Scan for the cell matching the given text and deliver its [X, Y] coordinate at center. 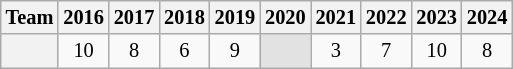
2022 [386, 17]
7 [386, 51]
Team [30, 17]
2016 [83, 17]
6 [184, 51]
2021 [336, 17]
2018 [184, 17]
2023 [436, 17]
3 [336, 51]
2019 [235, 17]
9 [235, 51]
2017 [134, 17]
2024 [487, 17]
2020 [285, 17]
